Pinpoint the cell where the given text exists, returning its [x, y] midpoint coordinate. 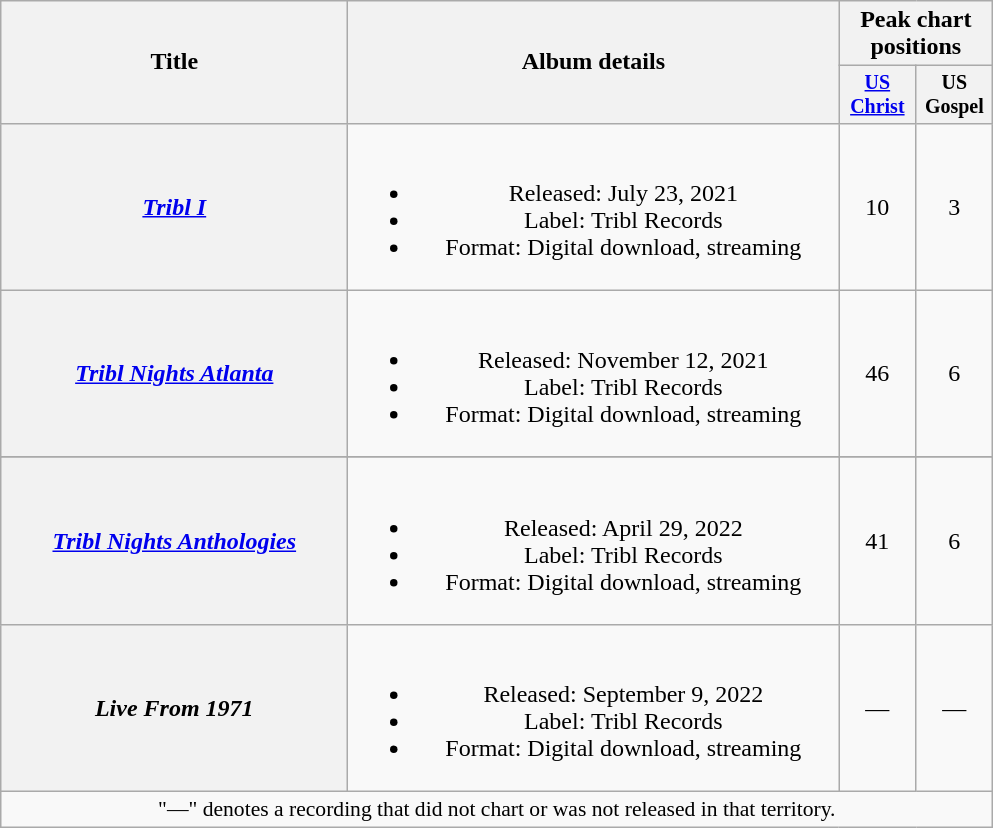
41 [878, 540]
Tribl Nights Atlanta [174, 374]
Released: September 9, 2022Label: Tribl RecordsFormat: Digital download, streaming [594, 708]
"—" denotes a recording that did not chart or was not released in that territory. [497, 810]
Released: April 29, 2022Label: Tribl RecordsFormat: Digital download, streaming [594, 540]
Tribl I [174, 206]
Released: November 12, 2021Label: Tribl RecordsFormat: Digital download, streaming [594, 374]
46 [878, 374]
Peak chart positions [916, 34]
Album details [594, 62]
Live From 1971 [174, 708]
Tribl Nights Anthologies [174, 540]
Title [174, 62]
USChrist [878, 94]
3 [954, 206]
Released: July 23, 2021Label: Tribl RecordsFormat: Digital download, streaming [594, 206]
10 [878, 206]
USGospel [954, 94]
